Return (X, Y) of the center of cell containing provided text 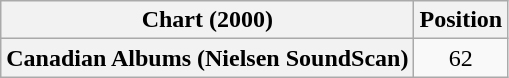
Chart (2000) (208, 20)
Canadian Albums (Nielsen SoundScan) (208, 58)
62 (461, 58)
Position (461, 20)
